Search for the cell housing the specified text and yield its (X, Y) center coordinate. 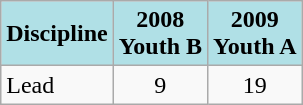
2009Youth A (255, 34)
Discipline (57, 34)
Lead (57, 85)
19 (255, 85)
2008Youth B (160, 34)
9 (160, 85)
